Return the (X, Y) coordinate for the center point of the cell that contains the specified text.  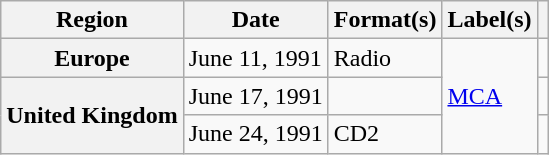
June 17, 1991 (256, 96)
CD2 (385, 134)
Date (256, 20)
United Kingdom (92, 115)
June 24, 1991 (256, 134)
June 11, 1991 (256, 58)
Label(s) (490, 20)
Region (92, 20)
Radio (385, 58)
Format(s) (385, 20)
MCA (490, 96)
Europe (92, 58)
